Extract the [x, y] coordinate from the center of the cell holding the provided text.  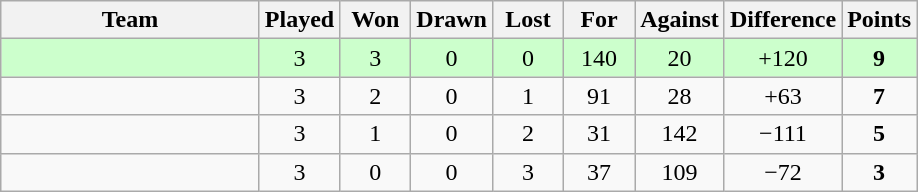
31 [600, 134]
140 [600, 58]
+120 [782, 58]
Team [130, 20]
Points [880, 20]
9 [880, 58]
For [600, 20]
37 [600, 172]
+63 [782, 96]
Difference [782, 20]
20 [680, 58]
Lost [528, 20]
91 [600, 96]
Drawn [452, 20]
Won [376, 20]
Played [299, 20]
Against [680, 20]
−72 [782, 172]
−111 [782, 134]
5 [880, 134]
7 [880, 96]
28 [680, 96]
109 [680, 172]
142 [680, 134]
